Identify which cell holds the provided text, then report its (X, Y) central coordinate. 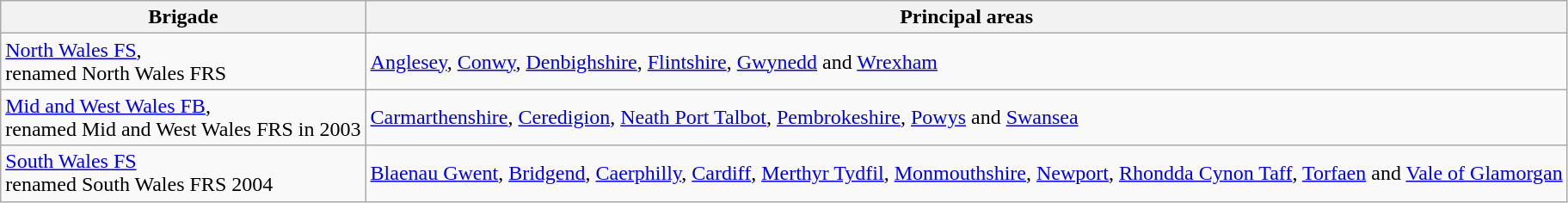
Mid and West Wales FB, renamed Mid and West Wales FRS in 2003 (183, 117)
Anglesey, Conwy, Denbighshire, Flintshire, Gwynedd and Wrexham (967, 62)
Carmarthenshire, Ceredigion, Neath Port Talbot, Pembrokeshire, Powys and Swansea (967, 117)
North Wales FS, renamed North Wales FRS (183, 62)
Blaenau Gwent, Bridgend, Caerphilly, Cardiff, Merthyr Tydfil, Monmouthshire, Newport, Rhondda Cynon Taff, Torfaen and Vale of Glamorgan (967, 174)
Brigade (183, 17)
Principal areas (967, 17)
South Wales FS renamed South Wales FRS 2004 (183, 174)
